Identify which cell holds the provided text, then report its (X, Y) central coordinate. 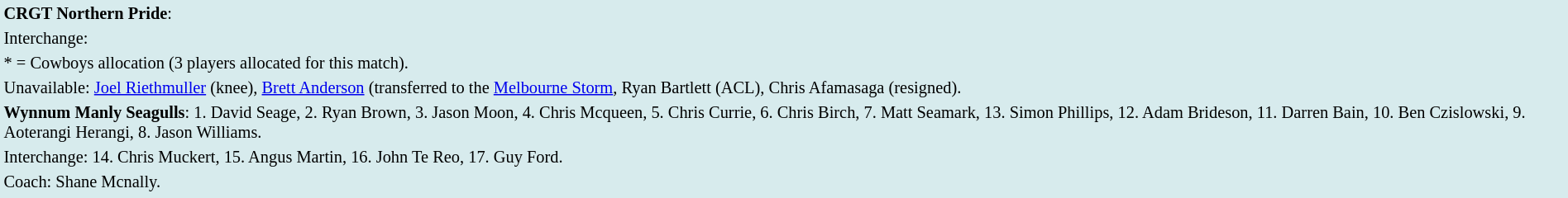
Coach: Shane Mcnally. (784, 181)
CRGT Northern Pride: (784, 13)
Interchange: 14. Chris Muckert, 15. Angus Martin, 16. John Te Reo, 17. Guy Ford. (784, 157)
Interchange: (784, 38)
* = Cowboys allocation (3 players allocated for this match). (784, 63)
Unavailable: Joel Riethmuller (knee), Brett Anderson (transferred to the Melbourne Storm, Ryan Bartlett (ACL), Chris Afamasaga (resigned). (784, 87)
